Capture the cell that displays the provided text and extract its [x, y] central coordinate. 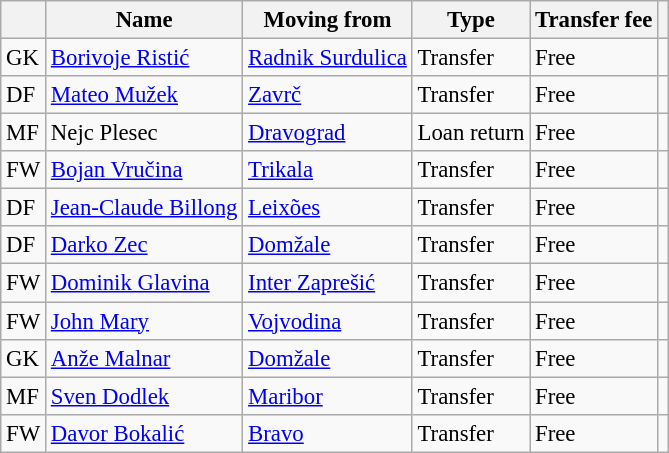
Nejc Plesec [144, 133]
Bojan Vručina [144, 170]
Inter Zaprešić [328, 283]
Maribor [328, 396]
Transfer fee [594, 20]
Loan return [470, 133]
Dominik Glavina [144, 283]
Jean-Claude Billong [144, 208]
Name [144, 20]
Darko Zec [144, 245]
Borivoje Ristić [144, 58]
Moving from [328, 20]
Zavrč [328, 95]
Sven Dodlek [144, 396]
Anže Malnar [144, 358]
Type [470, 20]
Mateo Mužek [144, 95]
Davor Bokalić [144, 433]
John Mary [144, 321]
Vojvodina [328, 321]
Radnik Surdulica [328, 58]
Leixões [328, 208]
Trikala [328, 170]
Dravograd [328, 133]
Bravo [328, 433]
